Capture the cell that displays the provided text and extract its [X, Y] central coordinate. 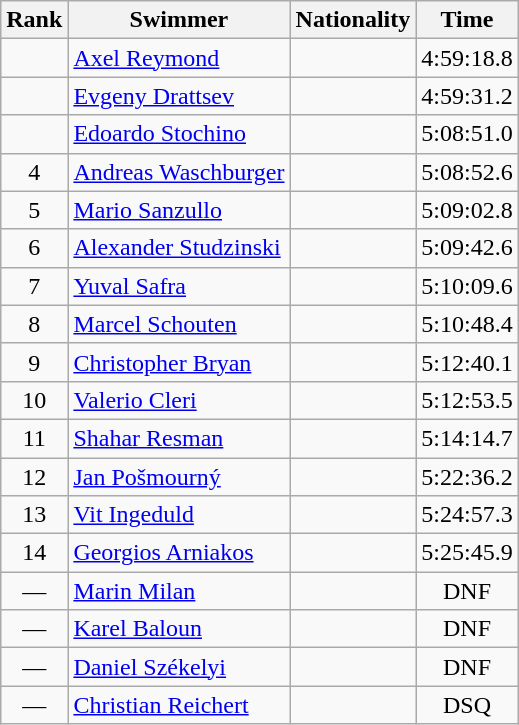
Marcel Schouten [179, 324]
5:24:57.3 [467, 515]
5:12:40.1 [467, 362]
5:08:51.0 [467, 134]
5:09:42.6 [467, 248]
6 [34, 248]
Marin Milan [179, 591]
Mario Sanzullo [179, 210]
Edoardo Stochino [179, 134]
8 [34, 324]
Swimmer [179, 20]
13 [34, 515]
5 [34, 210]
4:59:31.2 [467, 96]
Karel Baloun [179, 629]
5:22:36.2 [467, 477]
5:09:02.8 [467, 210]
Valerio Cleri [179, 400]
Jan Pošmourný [179, 477]
10 [34, 400]
Nationality [353, 20]
7 [34, 286]
5:10:09.6 [467, 286]
5:14:14.7 [467, 438]
Rank [34, 20]
Yuval Safra [179, 286]
Vit Ingeduld [179, 515]
5:10:48.4 [467, 324]
Christian Reichert [179, 705]
Time [467, 20]
Christopher Bryan [179, 362]
14 [34, 553]
4 [34, 172]
DSQ [467, 705]
Daniel Székelyi [179, 667]
11 [34, 438]
5:12:53.5 [467, 400]
4:59:18.8 [467, 58]
Shahar Resman [179, 438]
12 [34, 477]
Alexander Studzinski [179, 248]
Axel Reymond [179, 58]
5:08:52.6 [467, 172]
9 [34, 362]
Georgios Arniakos [179, 553]
Andreas Waschburger [179, 172]
Evgeny Drattsev [179, 96]
5:25:45.9 [467, 553]
